Extract the (X, Y) coordinate from the center of the cell holding the provided text.  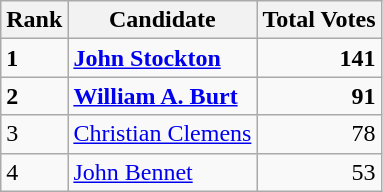
141 (319, 58)
78 (319, 134)
John Stockton (162, 58)
1 (34, 58)
William A. Burt (162, 96)
John Bennet (162, 172)
Candidate (162, 20)
Rank (34, 20)
53 (319, 172)
91 (319, 96)
3 (34, 134)
4 (34, 172)
Christian Clemens (162, 134)
Total Votes (319, 20)
2 (34, 96)
